Identify which cell holds the provided text, then report its [x, y] central coordinate. 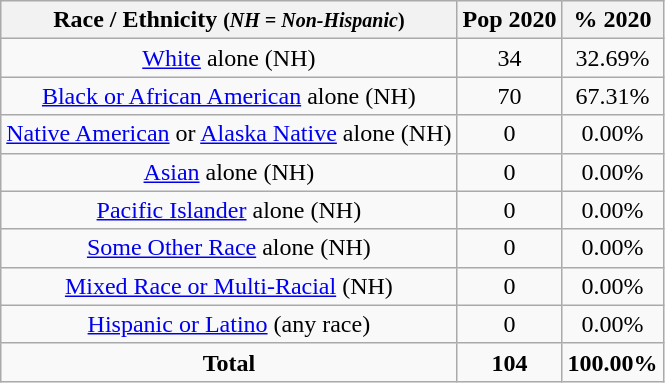
% 2020 [612, 20]
104 [510, 362]
Some Other Race alone (NH) [229, 248]
32.69% [612, 58]
Black or African American alone (NH) [229, 96]
67.31% [612, 96]
Native American or Alaska Native alone (NH) [229, 134]
Race / Ethnicity (NH = Non-Hispanic) [229, 20]
100.00% [612, 362]
Mixed Race or Multi-Racial (NH) [229, 286]
70 [510, 96]
Hispanic or Latino (any race) [229, 324]
Pacific Islander alone (NH) [229, 210]
Pop 2020 [510, 20]
34 [510, 58]
Asian alone (NH) [229, 172]
Total [229, 362]
White alone (NH) [229, 58]
